Detect which cell encompasses the target text, then output its (X, Y) center coordinate. 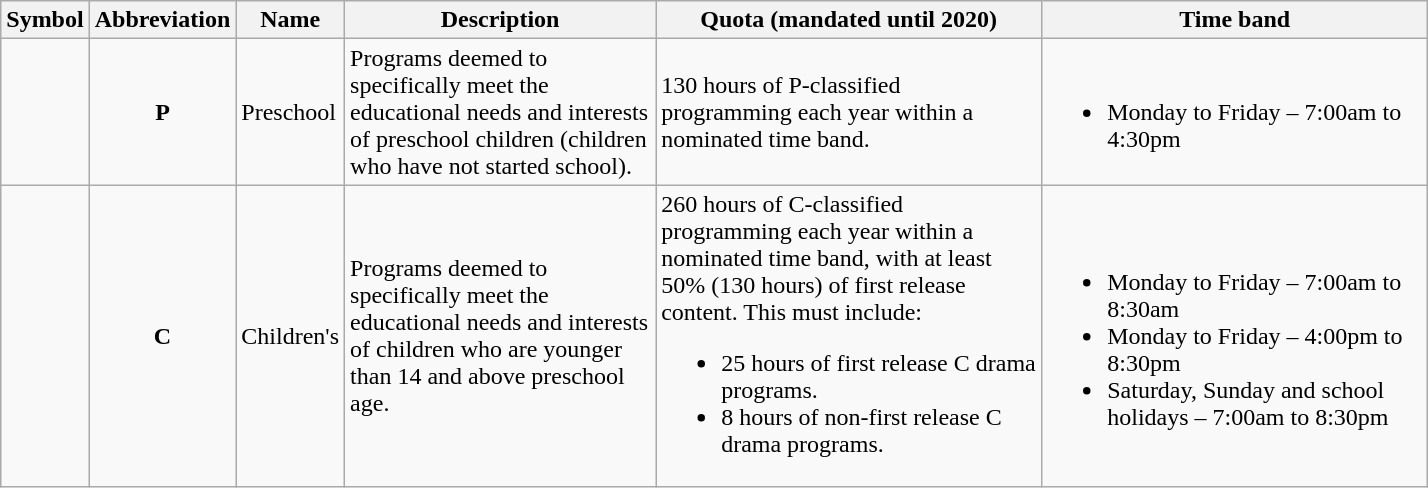
Quota (mandated until 2020) (849, 20)
Time band (1235, 20)
Symbol (45, 20)
Monday to Friday – 7:00am to 4:30pm (1235, 112)
P (162, 112)
Description (500, 20)
Children's (290, 336)
Monday to Friday – 7:00am to 8:30amMonday to Friday – 4:00pm to 8:30pmSaturday, Sunday and school holidays – 7:00am to 8:30pm (1235, 336)
Programs deemed to specifically meet the educational needs and interests of children who are younger than 14 and above preschool age. (500, 336)
C (162, 336)
Preschool (290, 112)
Abbreviation (162, 20)
130 hours of P-classified programming each year within a nominated time band. (849, 112)
Name (290, 20)
Programs deemed to specifically meet the educational needs and interests of preschool children (children who have not started school). (500, 112)
